Output the [x, y] coordinate of the center of the cell containing the given text.  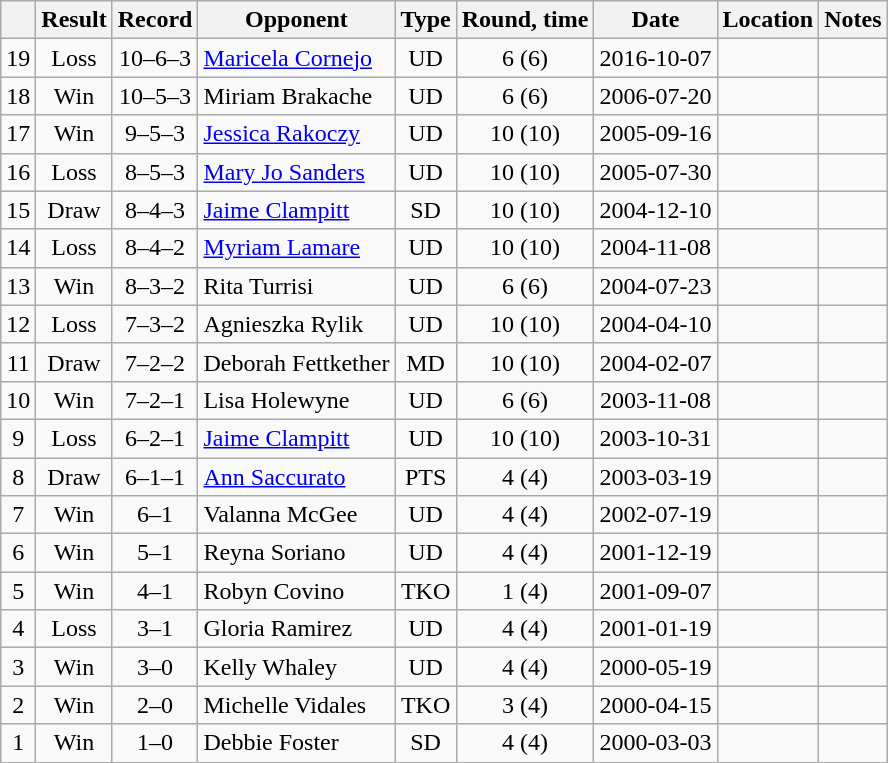
8–3–2 [155, 286]
2004-02-07 [656, 362]
Agnieszka Rylik [296, 324]
7 [18, 515]
14 [18, 248]
2004-12-10 [656, 210]
17 [18, 134]
2002-07-19 [656, 515]
2004-07-23 [656, 286]
2000-04-15 [656, 705]
Lisa Holewyne [296, 400]
2–0 [155, 705]
8–4–2 [155, 248]
Round, time [525, 20]
Opponent [296, 20]
7–3–2 [155, 324]
1 [18, 743]
2001-12-19 [656, 553]
2016-10-07 [656, 58]
13 [18, 286]
2000-05-19 [656, 667]
1 (4) [525, 591]
Debbie Foster [296, 743]
MD [426, 362]
7–2–1 [155, 400]
PTS [426, 477]
Type [426, 20]
2003-10-31 [656, 438]
8 [18, 477]
2000-03-03 [656, 743]
2004-04-10 [656, 324]
2004-11-08 [656, 248]
4–1 [155, 591]
Robyn Covino [296, 591]
2 [18, 705]
3 [18, 667]
Gloria Ramirez [296, 629]
Michelle Vidales [296, 705]
10–6–3 [155, 58]
19 [18, 58]
1–0 [155, 743]
11 [18, 362]
3–0 [155, 667]
10–5–3 [155, 96]
8–4–3 [155, 210]
3 (4) [525, 705]
Ann Saccurato [296, 477]
6–2–1 [155, 438]
Miriam Brakache [296, 96]
2006-07-20 [656, 96]
15 [18, 210]
9–5–3 [155, 134]
Kelly Whaley [296, 667]
2003-03-19 [656, 477]
3–1 [155, 629]
9 [18, 438]
6 [18, 553]
Reyna Soriano [296, 553]
2003-11-08 [656, 400]
Jessica Rakoczy [296, 134]
5–1 [155, 553]
Date [656, 20]
Deborah Fettkether [296, 362]
8–5–3 [155, 172]
2005-09-16 [656, 134]
Record [155, 20]
Valanna McGee [296, 515]
2001-09-07 [656, 591]
18 [18, 96]
2005-07-30 [656, 172]
Location [768, 20]
Myriam Lamare [296, 248]
6–1–1 [155, 477]
Mary Jo Sanders [296, 172]
7–2–2 [155, 362]
10 [18, 400]
6–1 [155, 515]
16 [18, 172]
2001-01-19 [656, 629]
12 [18, 324]
Rita Turrisi [296, 286]
Maricela Cornejo [296, 58]
Result [74, 20]
4 [18, 629]
Notes [853, 20]
5 [18, 591]
